Provide the [x, y] coordinate of the cell's center where the given text is located.  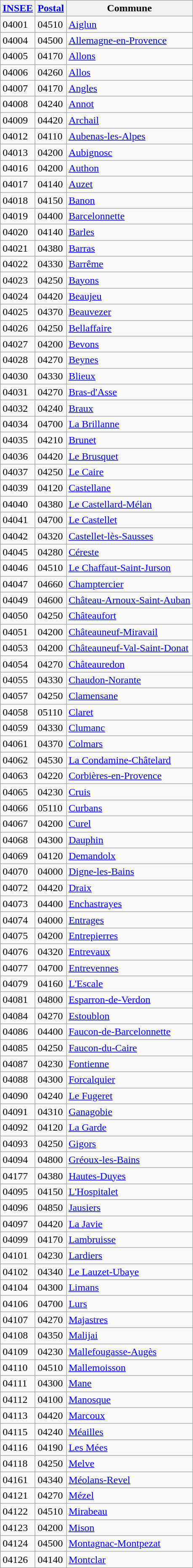
Archail [130, 120]
04061 [18, 744]
Faucon-de-Barcelonnette [130, 1032]
Le Caire [130, 472]
04190 [51, 1447]
04113 [18, 1415]
04070 [18, 872]
04009 [18, 120]
Méolans-Revel [130, 1479]
Annot [130, 104]
Clumanc [130, 728]
04126 [18, 1560]
04097 [18, 1224]
Aubignosc [130, 152]
04039 [18, 488]
04081 [18, 1000]
Entrepierres [130, 936]
Manosque [130, 1400]
Demandolx [130, 856]
La Brillanne [130, 424]
Enchastrayes [130, 904]
Méailles [130, 1431]
04062 [18, 760]
04118 [18, 1463]
04045 [18, 552]
04116 [18, 1447]
04050 [18, 616]
04016 [18, 168]
04092 [18, 1128]
Cruis [130, 792]
Mézel [130, 1496]
Champtercier [130, 584]
Angles [130, 88]
Le Chaffaut-Saint-Jurson [130, 568]
La Garde [130, 1128]
Barcelonnette [130, 216]
Entrevaux [130, 952]
04099 [18, 1240]
04066 [18, 808]
Bevons [130, 344]
04260 [51, 72]
04106 [18, 1304]
04161 [18, 1479]
04108 [18, 1336]
Majastres [130, 1320]
04018 [18, 200]
Entrages [130, 920]
04020 [18, 232]
04022 [18, 264]
04109 [18, 1352]
04093 [18, 1144]
04075 [18, 936]
04086 [18, 1032]
04059 [18, 728]
04042 [18, 536]
04600 [51, 600]
Ganagobie [130, 1112]
Lardiers [130, 1256]
L'Escale [130, 984]
04280 [51, 552]
04660 [51, 584]
04094 [18, 1160]
04072 [18, 888]
04008 [18, 104]
04074 [18, 920]
04055 [18, 680]
04220 [51, 776]
04084 [18, 1016]
Barras [130, 248]
04046 [18, 568]
Castellet-lès-Sausses [130, 536]
Estoublon [130, 1016]
Lurs [130, 1304]
04069 [18, 856]
Beaujeu [130, 296]
Draix [130, 888]
Forcalquier [130, 1080]
04030 [18, 376]
Claret [130, 712]
Le Brusquet [130, 456]
Faucon-du-Caire [130, 1048]
04058 [18, 712]
Blieux [130, 376]
Braux [130, 408]
Céreste [130, 552]
04019 [18, 216]
04096 [18, 1208]
Mison [130, 1528]
04007 [18, 88]
Mallemoisson [130, 1368]
Châteauneuf-Val-Saint-Donat [130, 648]
Corbières-en-Provence [130, 776]
04850 [51, 1208]
L'Hospitalet [130, 1192]
Mallefougasse-Augès [130, 1352]
Commune [130, 8]
Dauphin [130, 840]
04049 [18, 600]
Entrevennes [130, 968]
Brunet [130, 440]
04085 [18, 1048]
04036 [18, 456]
04034 [18, 424]
Marcoux [130, 1415]
Les Mées [130, 1447]
04032 [18, 408]
Beauvezer [130, 312]
Clamensane [130, 696]
04041 [18, 520]
04031 [18, 392]
04047 [18, 584]
Curbans [130, 808]
Châteaufort [130, 616]
04107 [18, 1320]
Digne-les-Bains [130, 872]
04068 [18, 840]
04123 [18, 1528]
Limans [130, 1288]
04350 [51, 1336]
Melve [130, 1463]
Gréoux-les-Bains [130, 1160]
04054 [18, 664]
Le Fugeret [130, 1096]
Jausiers [130, 1208]
04124 [18, 1544]
04102 [18, 1272]
Montclar [130, 1560]
Bellaffaire [130, 328]
04005 [18, 56]
04122 [18, 1512]
04104 [18, 1288]
Beynes [130, 360]
04001 [18, 24]
04095 [18, 1192]
Fontienne [130, 1064]
04027 [18, 344]
Allons [130, 56]
04077 [18, 968]
04073 [18, 904]
Postal [51, 8]
04051 [18, 632]
04090 [18, 1096]
Colmars [130, 744]
04121 [18, 1496]
04076 [18, 952]
Montagnac-Montpezat [130, 1544]
Château-Arnoux-Saint-Auban [130, 600]
Authon [130, 168]
04040 [18, 504]
Aiglun [130, 24]
04112 [18, 1400]
04100 [51, 1400]
Le Lauzet-Ubaye [130, 1272]
04026 [18, 328]
04111 [18, 1384]
04037 [18, 472]
Mane [130, 1384]
04310 [51, 1112]
04017 [18, 184]
La Condamine-Châtelard [130, 760]
04024 [18, 296]
Malijai [130, 1336]
Barrême [130, 264]
04013 [18, 152]
04115 [18, 1431]
Le Castellet [130, 520]
04079 [18, 984]
Hautes-Duyes [130, 1176]
Castellane [130, 488]
Gigors [130, 1144]
Barles [130, 232]
Aubenas-les-Alpes [130, 136]
Bayons [130, 280]
04160 [51, 984]
La Javie [130, 1224]
04530 [51, 760]
INSEE [18, 8]
04021 [18, 248]
Châteauneuf-Miravail [130, 632]
Curel [130, 824]
04177 [18, 1176]
Châteauredon [130, 664]
04057 [18, 696]
04101 [18, 1256]
04063 [18, 776]
Banon [130, 200]
04025 [18, 312]
Allos [130, 72]
04210 [51, 440]
04065 [18, 792]
04035 [18, 440]
04004 [18, 40]
04006 [18, 72]
04023 [18, 280]
04088 [18, 1080]
04091 [18, 1112]
Mirabeau [130, 1512]
04087 [18, 1064]
04012 [18, 136]
Auzet [130, 184]
04028 [18, 360]
Chaudon-Norante [130, 680]
Esparron-de-Verdon [130, 1000]
Lambruisse [130, 1240]
04053 [18, 648]
Bras-d'Asse [130, 392]
04067 [18, 824]
Allemagne-en-Provence [130, 40]
Le Castellard-Mélan [130, 504]
